From the cell containing the given text, extract its center point as (x, y) coordinate. 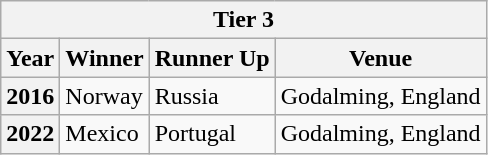
Portugal (212, 134)
Tier 3 (244, 20)
Winner (104, 58)
Russia (212, 96)
Venue (380, 58)
2022 (30, 134)
Runner Up (212, 58)
Norway (104, 96)
Year (30, 58)
Mexico (104, 134)
2016 (30, 96)
